From the cell containing the given text, extract its center point as [x, y] coordinate. 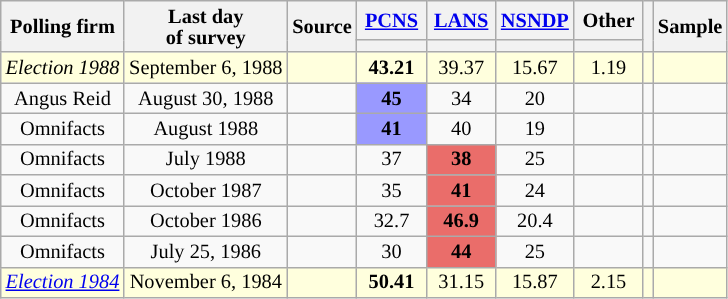
34 [461, 98]
October 1986 [206, 220]
Angus Reid [62, 98]
NSNDP [535, 20]
15.87 [535, 282]
35 [392, 190]
LANS [461, 20]
Polling firm [62, 26]
PCNS [392, 20]
Other [609, 20]
November 6, 1984 [206, 282]
45 [392, 98]
44 [461, 252]
40 [461, 128]
19 [535, 128]
Election 1984 [62, 282]
39.37 [461, 68]
Election 1988 [62, 68]
32.7 [392, 220]
August 1988 [206, 128]
August 30, 1988 [206, 98]
46.9 [461, 220]
2.15 [609, 282]
1.19 [609, 68]
37 [392, 160]
15.67 [535, 68]
24 [535, 190]
Sample [690, 26]
Last day of survey [206, 26]
38 [461, 160]
50.41 [392, 282]
30 [392, 252]
20 [535, 98]
20.4 [535, 220]
September 6, 1988 [206, 68]
July 1988 [206, 160]
43.21 [392, 68]
July 25, 1986 [206, 252]
Source [322, 26]
October 1987 [206, 190]
31.15 [461, 282]
